Scan for the cell matching the given text and deliver its [x, y] coordinate at center. 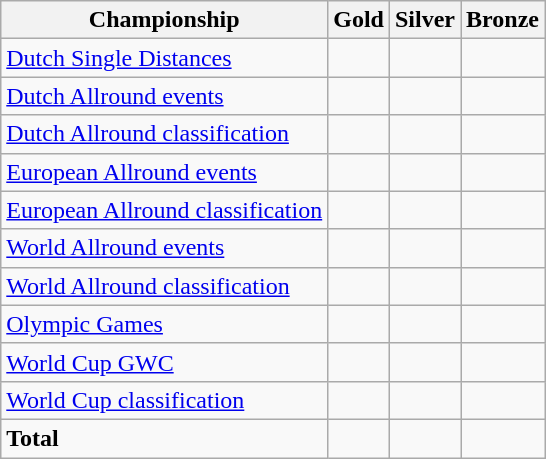
World Allround events [164, 248]
Dutch Single Distances [164, 58]
Championship [164, 20]
Dutch Allround events [164, 96]
World Cup classification [164, 400]
Dutch Allround classification [164, 134]
European Allround events [164, 172]
World Cup GWC [164, 362]
World Allround classification [164, 286]
Silver [424, 20]
European Allround classification [164, 210]
Gold [359, 20]
Total [164, 438]
Bronze [503, 20]
Olympic Games [164, 324]
